Locate the cell with the specified text and output its [X, Y] center coordinate. 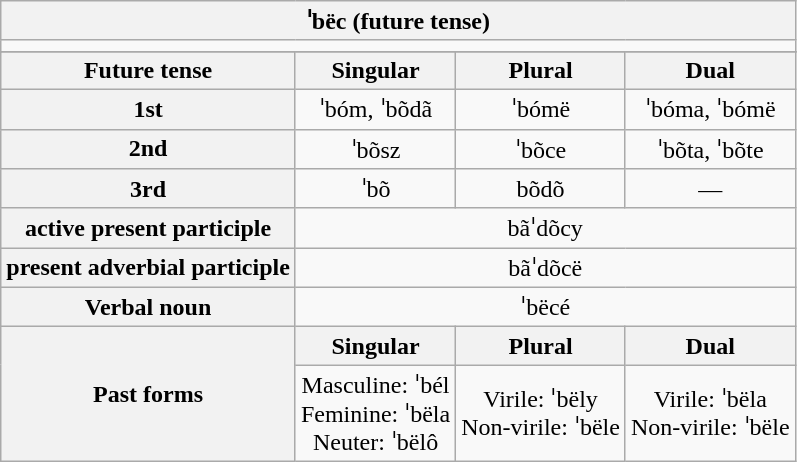
bãˈdõcë [545, 268]
bãˈdõcy [545, 228]
Masculine: ˈbélFeminine: ˈbëlaNeuter: ˈbëlô [375, 414]
present adverbial participle [148, 268]
2nd [148, 149]
3rd [148, 189]
ˈbõta, ˈbõte [710, 149]
Future tense [148, 70]
ˈbómë [541, 109]
ˈbõce [541, 149]
— [710, 189]
active present participle [148, 228]
Virile: ˈbëlyNon-virile: ˈbële [541, 414]
1st [148, 109]
ˈbõsz [375, 149]
ˈbõ [375, 189]
ˈbóma, ˈbómë [710, 109]
Verbal noun [148, 307]
ˈbëc (future tense) [398, 21]
Virile: ˈbëlaNon-virile: ˈbële [710, 414]
ˈbóm, ˈbõdã [375, 109]
Past forms [148, 394]
ˈbëcé [545, 307]
bõdõ [541, 189]
